Output the (x, y) coordinate of the center of the cell containing the given text.  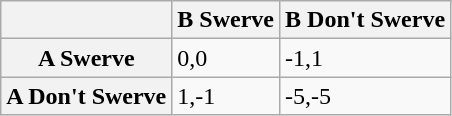
1,-1 (226, 96)
0,0 (226, 58)
-1,1 (366, 58)
B Swerve (226, 20)
-5,-5 (366, 96)
A Swerve (86, 58)
B Don't Swerve (366, 20)
A Don't Swerve (86, 96)
